Locate the cell with the specified text and output its (x, y) center coordinate. 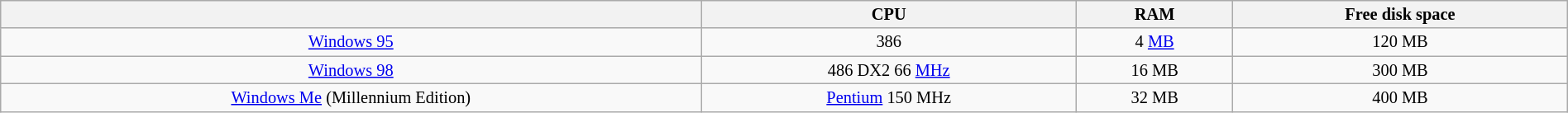
300 MB (1400, 70)
Windows Me (Millennium Edition) (351, 97)
486 DX2 66 MHz (889, 70)
4 MB (1154, 42)
32 MB (1154, 97)
RAM (1154, 14)
Windows 95 (351, 42)
Pentium 150 MHz (889, 97)
16 MB (1154, 70)
120 MB (1400, 42)
386 (889, 42)
CPU (889, 14)
400 MB (1400, 97)
Windows 98 (351, 70)
Free disk space (1400, 14)
